Return the (X, Y) coordinate for the center point of the cell that contains the specified text.  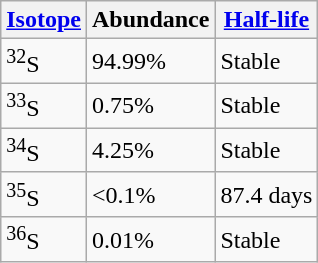
35S (44, 194)
4.25% (150, 150)
Abundance (150, 20)
Half-life (266, 20)
94.99% (150, 62)
32S (44, 62)
<0.1% (150, 194)
36S (44, 240)
34S (44, 150)
33S (44, 106)
87.4 days (266, 194)
0.75% (150, 106)
Isotope (44, 20)
0.01% (150, 240)
